Detect which cell encompasses the target text, then output its [X, Y] center coordinate. 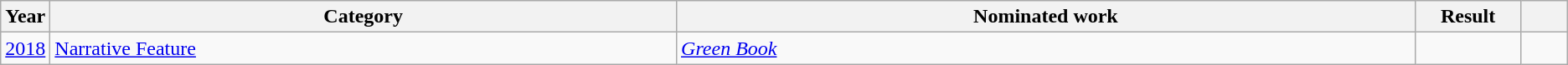
Category [364, 17]
Year [25, 17]
Green Book [1046, 48]
Nominated work [1046, 17]
Result [1467, 17]
Narrative Feature [364, 48]
2018 [25, 48]
